Return [x, y] of the center of cell containing provided text 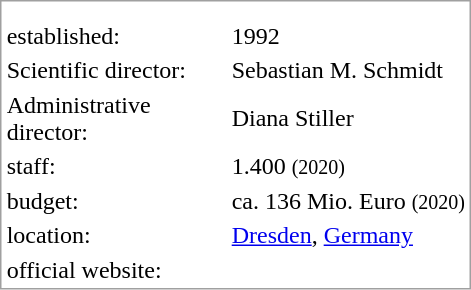
location: [116, 236]
ca. 136 Mio. Euro (2020) [348, 200]
staff: [116, 166]
budget: [116, 200]
official website: [116, 270]
Diana Stiller [348, 118]
established: [116, 36]
Scientific director: [116, 70]
1992 [348, 36]
Administrative director: [116, 118]
1.400 (2020) [348, 166]
Dresden, Germany [348, 236]
Sebastian M. Schmidt [348, 70]
